Pinpoint the cell where the given text exists, returning its (X, Y) midpoint coordinate. 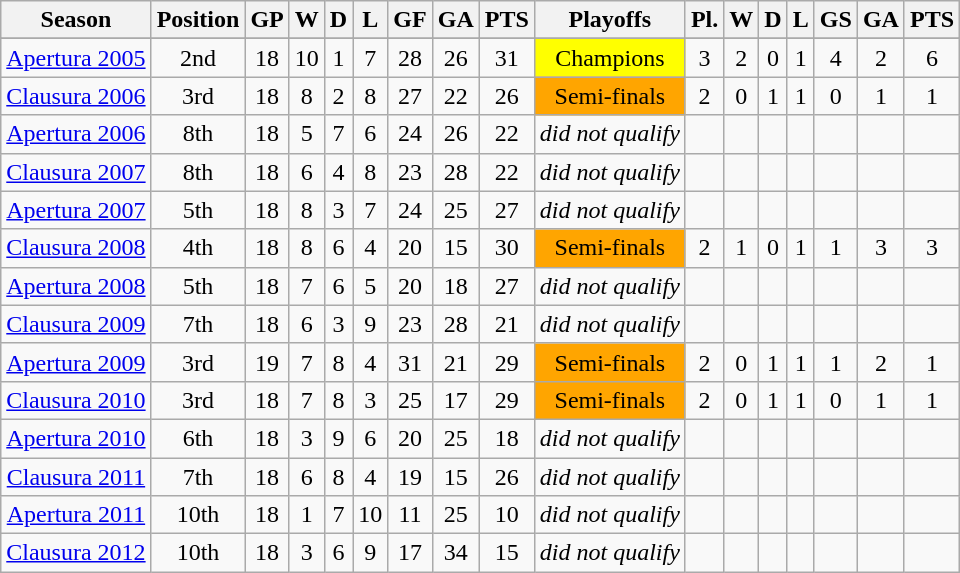
11 (410, 515)
4th (198, 248)
Clausura 2007 (76, 172)
Apertura 2010 (76, 438)
GF (410, 20)
Clausura 2009 (76, 324)
Clausura 2006 (76, 96)
Pl. (704, 20)
Apertura 2005 (76, 58)
Season (76, 20)
Apertura 2006 (76, 134)
Clausura 2008 (76, 248)
30 (506, 248)
Apertura 2007 (76, 210)
GS (836, 20)
Playoffs (610, 20)
Apertura 2008 (76, 286)
Champions (610, 58)
2nd (198, 58)
6th (198, 438)
Position (198, 20)
Clausura 2012 (76, 553)
Clausura 2010 (76, 400)
Apertura 2011 (76, 515)
Clausura 2011 (76, 477)
Apertura 2009 (76, 362)
34 (456, 553)
GP (267, 20)
